Determine the (x, y) coordinate at the center of the cell enclosing the given text.  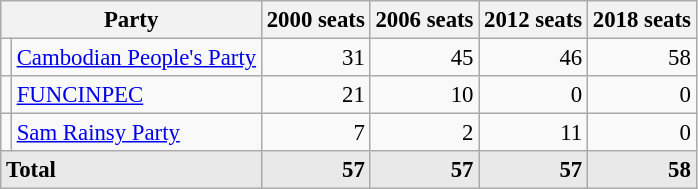
46 (534, 57)
Total (132, 170)
11 (534, 133)
Cambodian People's Party (136, 57)
2000 seats (316, 20)
Party (132, 20)
Sam Rainsy Party (136, 133)
FUNCINPEC (136, 95)
2 (424, 133)
2006 seats (424, 20)
21 (316, 95)
45 (424, 57)
10 (424, 95)
31 (316, 57)
7 (316, 133)
2012 seats (534, 20)
2018 seats (642, 20)
